Return (X, Y) of the center of cell containing provided text 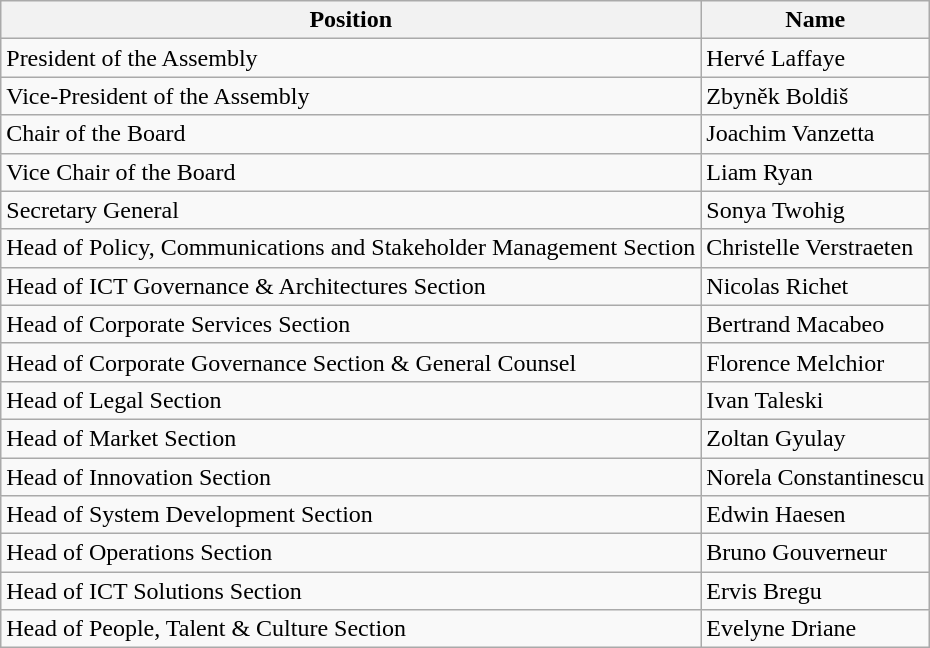
Head of Innovation Section (351, 477)
Head of Corporate Governance Section & General Counsel (351, 362)
Vice-President of the Assembly (351, 96)
Joachim Vanzetta (816, 134)
Florence Melchior (816, 362)
Christelle Verstraeten (816, 248)
Head of ICT Solutions Section (351, 591)
Sonya Twohig (816, 210)
Norela Constantinescu (816, 477)
Zoltan Gyulay (816, 438)
Head of System Development Section (351, 515)
Edwin Haesen (816, 515)
Nicolas Richet (816, 286)
Name (816, 20)
Head of People, Talent & Culture Section (351, 629)
Chair of the Board (351, 134)
Ervis Bregu (816, 591)
Bruno Gouverneur (816, 553)
Evelyne Driane (816, 629)
Liam Ryan (816, 172)
Head of ICT Governance & Architectures Section (351, 286)
Head of Policy, Communications and Stakeholder Management Section (351, 248)
Bertrand Macabeo (816, 324)
Vice Chair of the Board (351, 172)
Head of Legal Section (351, 400)
Head of Corporate Services Section (351, 324)
Position (351, 20)
Head of Operations Section (351, 553)
President of the Assembly (351, 58)
Secretary General (351, 210)
Zbyněk Boldiš (816, 96)
Ivan Taleski (816, 400)
Hervé Laffaye (816, 58)
Head of Market Section (351, 438)
